Locate the cell with the specified text and output its [X, Y] center coordinate. 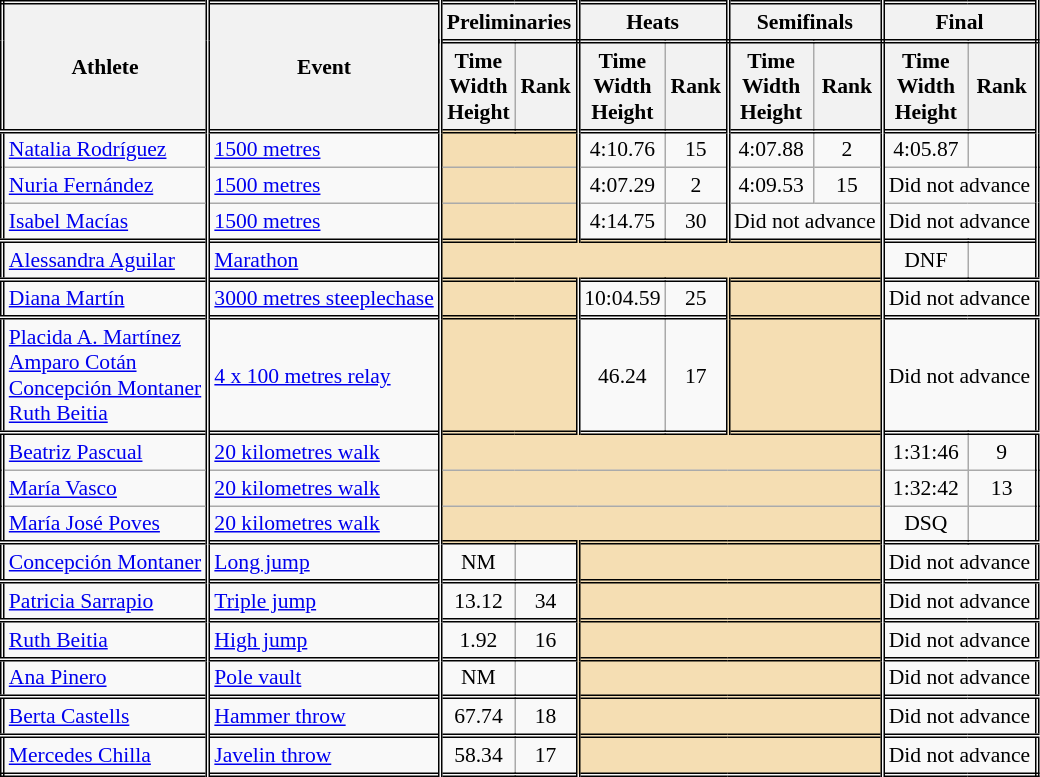
Alessandra Aguilar [105, 260]
9 [1002, 452]
High jump [324, 640]
1.92 [478, 640]
Concepción Montaner [105, 562]
Marathon [324, 260]
María Vasco [105, 488]
Mercedes Chilla [105, 756]
DNF [925, 260]
Beatriz Pascual [105, 452]
58.34 [478, 756]
4:05.87 [925, 150]
10:04.59 [622, 298]
Pole vault [324, 678]
67.74 [478, 718]
Long jump [324, 562]
María José Poves [105, 524]
Placida A. MartínezAmparo CotánConcepción MontanerRuth Beitia [105, 376]
18 [546, 718]
34 [546, 602]
Athlete [105, 67]
4:14.75 [622, 222]
4:10.76 [622, 150]
Isabel Macías [105, 222]
1:32:42 [925, 488]
Ana Pinero [105, 678]
Event [324, 67]
Javelin throw [324, 756]
Natalia Rodríguez [105, 150]
Preliminaries [508, 22]
DSQ [925, 524]
Patricia Sarrapio [105, 602]
16 [546, 640]
25 [697, 298]
1:31:46 [925, 452]
Diana Martín [105, 298]
Nuria Fernández [105, 186]
4:07.29 [622, 186]
Semifinals [806, 22]
Heats [653, 22]
30 [697, 222]
Berta Castells [105, 718]
4:09.53 [771, 186]
Hammer throw [324, 718]
13 [1002, 488]
4 x 100 metres relay [324, 376]
3000 metres steeplechase [324, 298]
Triple jump [324, 602]
4:07.88 [771, 150]
Ruth Beitia [105, 640]
Final [960, 22]
46.24 [622, 376]
13.12 [478, 602]
